Find where the given text appears and provide that cell's center as [X, Y] coordinate. 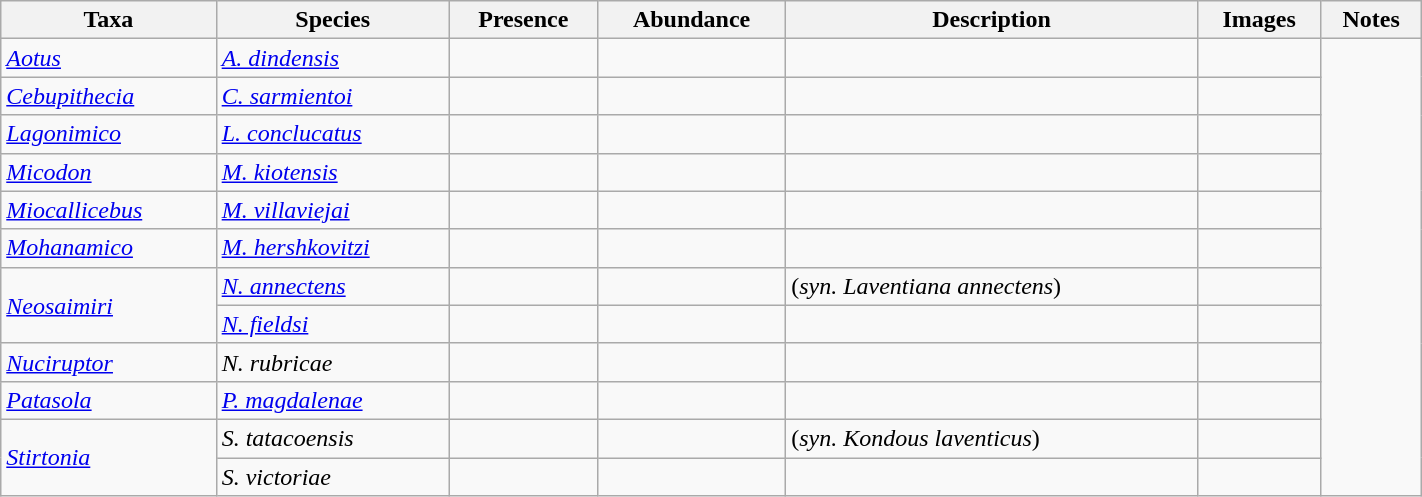
N. rubricae [332, 362]
Notes [1371, 20]
Species [332, 20]
S. tatacoensis [332, 438]
S. victoriae [332, 477]
N. annectens [332, 286]
Description [992, 20]
Mohanamico [108, 248]
M. kiotensis [332, 172]
Cebupithecia [108, 96]
P. magdalenae [332, 400]
Aotus [108, 58]
C. sarmientoi [332, 96]
(syn. Laventiana annectens) [992, 286]
Micodon [108, 172]
Stirtonia [108, 457]
A. dindensis [332, 58]
(syn. Kondous laventicus) [992, 438]
M. villaviejai [332, 210]
Taxa [108, 20]
Neosaimiri [108, 305]
Images [1259, 20]
L. conclucatus [332, 134]
Miocallicebus [108, 210]
Nuciruptor [108, 362]
Patasola [108, 400]
Presence [523, 20]
N. fieldsi [332, 324]
Abundance [691, 20]
M. hershkovitzi [332, 248]
Lagonimico [108, 134]
